Extract the [X, Y] coordinate from the center of the cell holding the provided text.  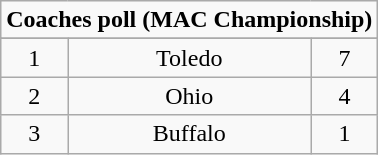
Ohio [190, 96]
Coaches poll (MAC Championship) [190, 20]
4 [344, 96]
Toledo [190, 58]
7 [344, 58]
2 [34, 96]
3 [34, 134]
Buffalo [190, 134]
